Search for the cell housing the specified text and yield its [X, Y] center coordinate. 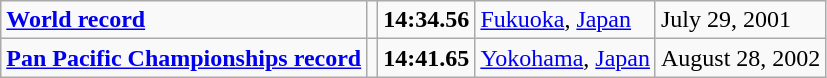
Pan Pacific Championships record [184, 58]
August 28, 2002 [740, 58]
14:34.56 [426, 20]
World record [184, 20]
Yokohama, Japan [566, 58]
July 29, 2001 [740, 20]
14:41.65 [426, 58]
Fukuoka, Japan [566, 20]
